Pinpoint the cell where the given text exists, returning its [x, y] midpoint coordinate. 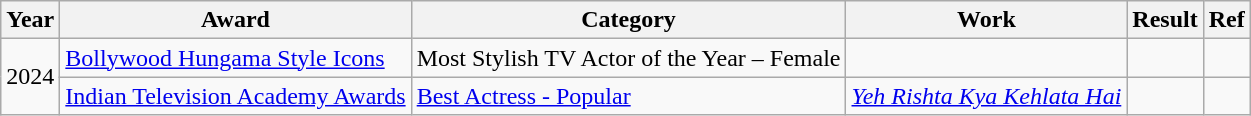
2024 [30, 77]
Work [986, 20]
Most Stylish TV Actor of the Year – Female [628, 58]
Best Actress - Popular [628, 96]
Yeh Rishta Kya Kehlata Hai [986, 96]
Indian Television Academy Awards [236, 96]
Bollywood Hungama Style Icons [236, 58]
Result [1165, 20]
Category [628, 20]
Year [30, 20]
Award [236, 20]
Ref [1226, 20]
